Determine the [x, y] coordinate at the center of the cell enclosing the given text.  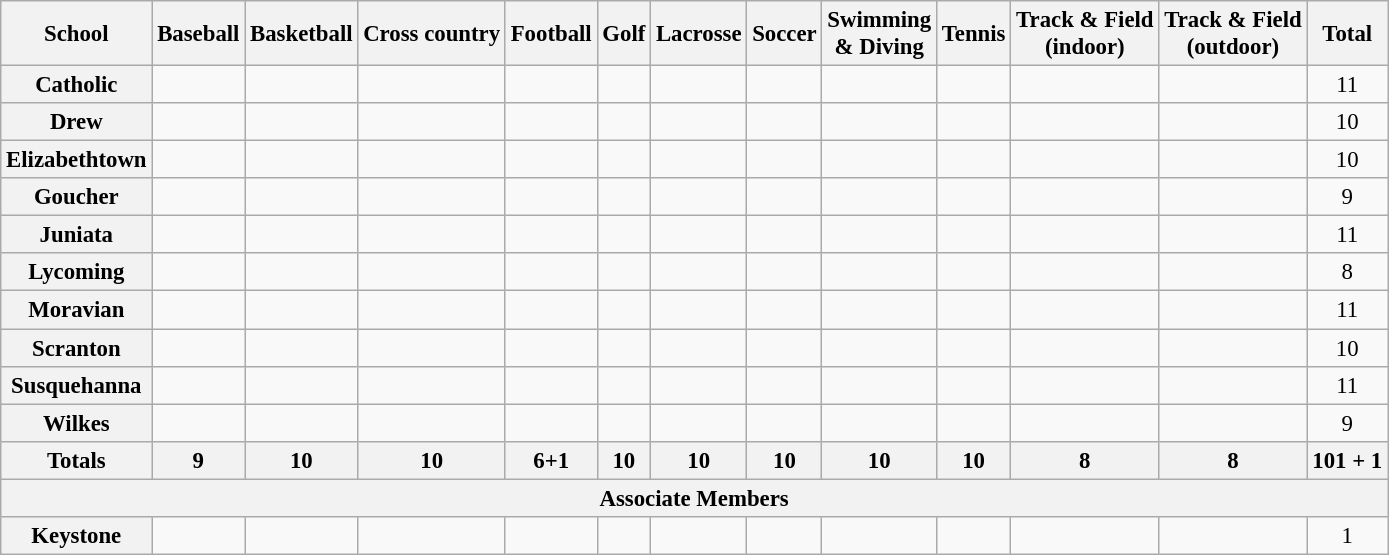
Golf [624, 34]
Scranton [76, 348]
Juniata [76, 235]
101 + 1 [1348, 460]
Tennis [973, 34]
Wilkes [76, 423]
Swimming& Diving [879, 34]
Football [551, 34]
Goucher [76, 197]
Cross country [432, 34]
School [76, 34]
6+1 [551, 460]
Baseball [198, 34]
Lacrosse [699, 34]
Track & Field(outdoor) [1233, 34]
Totals [76, 460]
Keystone [76, 536]
Associate Members [694, 498]
Catholic [76, 85]
Total [1348, 34]
Lycoming [76, 273]
Elizabethtown [76, 160]
Susquehanna [76, 385]
Soccer [784, 34]
Drew [76, 122]
1 [1348, 536]
Moravian [76, 310]
Track & Field(indoor) [1085, 34]
Basketball [302, 34]
